Provide the (X, Y) coordinate of the cell's center where the given text is located.  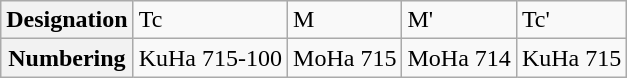
KuHa 715-100 (210, 58)
Tc (210, 20)
Designation (67, 20)
Tc' (571, 20)
MoHa 714 (459, 58)
M' (459, 20)
M (345, 20)
MoHa 715 (345, 58)
KuHa 715 (571, 58)
Numbering (67, 58)
